Pinpoint the cell where the given text exists, returning its (X, Y) midpoint coordinate. 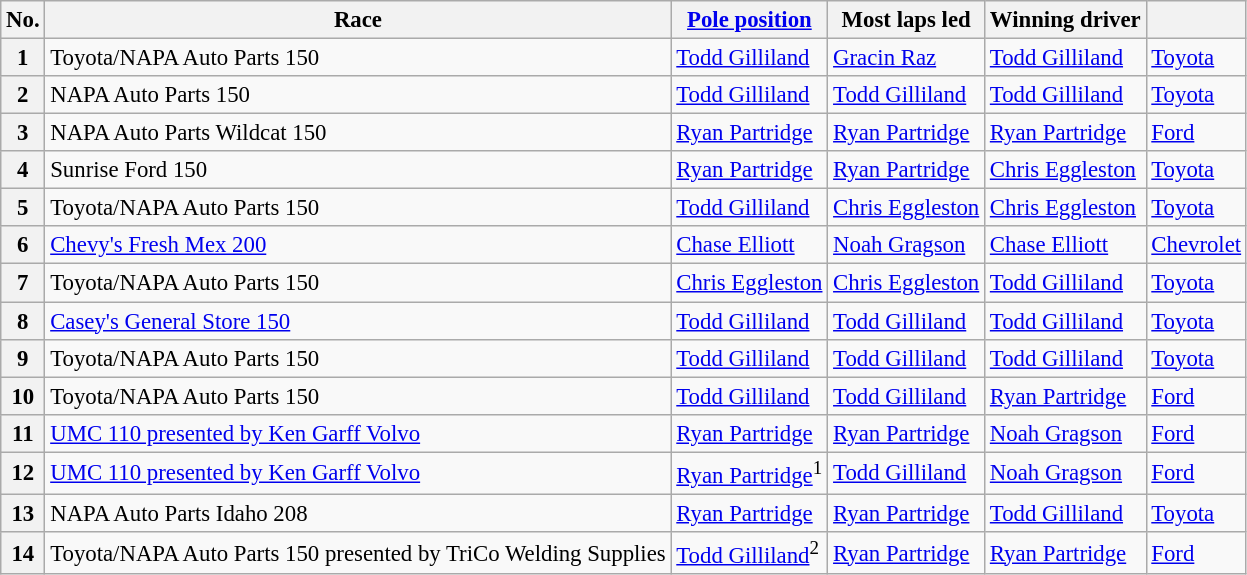
Todd Gilliland2 (750, 553)
Pole position (750, 20)
12 (23, 473)
5 (23, 208)
11 (23, 433)
14 (23, 553)
10 (23, 396)
Winning driver (1066, 20)
7 (23, 283)
NAPA Auto Parts Idaho 208 (358, 513)
Ryan Partridge1 (750, 473)
NAPA Auto Parts 150 (358, 95)
No. (23, 20)
Race (358, 20)
Casey's General Store 150 (358, 321)
2 (23, 95)
Chevy's Fresh Mex 200 (358, 245)
3 (23, 133)
Most laps led (906, 20)
1 (23, 58)
Chevrolet (1196, 245)
4 (23, 170)
8 (23, 321)
9 (23, 358)
13 (23, 513)
6 (23, 245)
Sunrise Ford 150 (358, 170)
Toyota/NAPA Auto Parts 150 presented by TriCo Welding Supplies (358, 553)
Gracin Raz (906, 58)
NAPA Auto Parts Wildcat 150 (358, 133)
